Determine the [X, Y] coordinate at the center of the cell enclosing the given text.  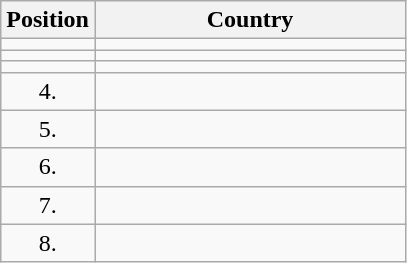
5. [48, 129]
6. [48, 167]
7. [48, 205]
4. [48, 91]
Country [250, 20]
8. [48, 243]
Position [48, 20]
